Identify which cell holds the provided text, then report its (X, Y) central coordinate. 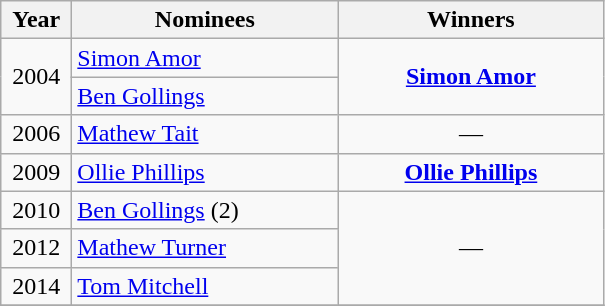
Ben Gollings (205, 96)
Mathew Tait (205, 134)
2006 (36, 134)
2004 (36, 77)
Tom Mitchell (205, 286)
Nominees (205, 20)
Year (36, 20)
2012 (36, 248)
Winners (471, 20)
2014 (36, 286)
Ben Gollings (2) (205, 210)
2009 (36, 172)
Mathew Turner (205, 248)
2010 (36, 210)
